Pinpoint the cell where the given text exists, returning its (X, Y) midpoint coordinate. 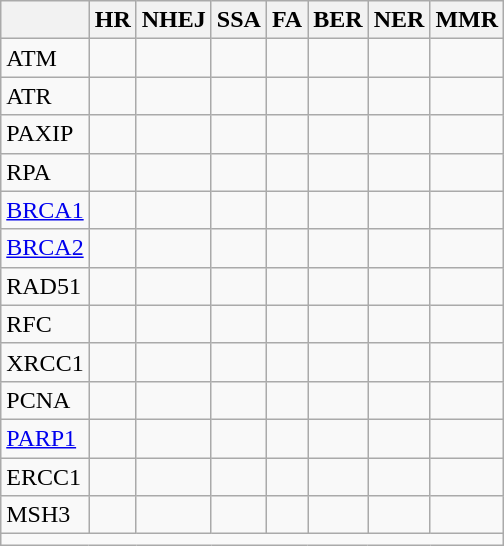
ATM (45, 58)
XRCC1 (45, 362)
RAD51 (45, 286)
PCNA (45, 400)
BRCA2 (45, 248)
RFC (45, 324)
NER (399, 20)
ERCC1 (45, 477)
HR (112, 20)
PAXIP (45, 134)
BER (338, 20)
RPA (45, 172)
FA (286, 20)
PARP1 (45, 438)
ATR (45, 96)
MMR (467, 20)
SSA (238, 20)
MSH3 (45, 515)
BRCA1 (45, 210)
NHEJ (174, 20)
